Scan for the cell matching the given text and deliver its (X, Y) coordinate at center. 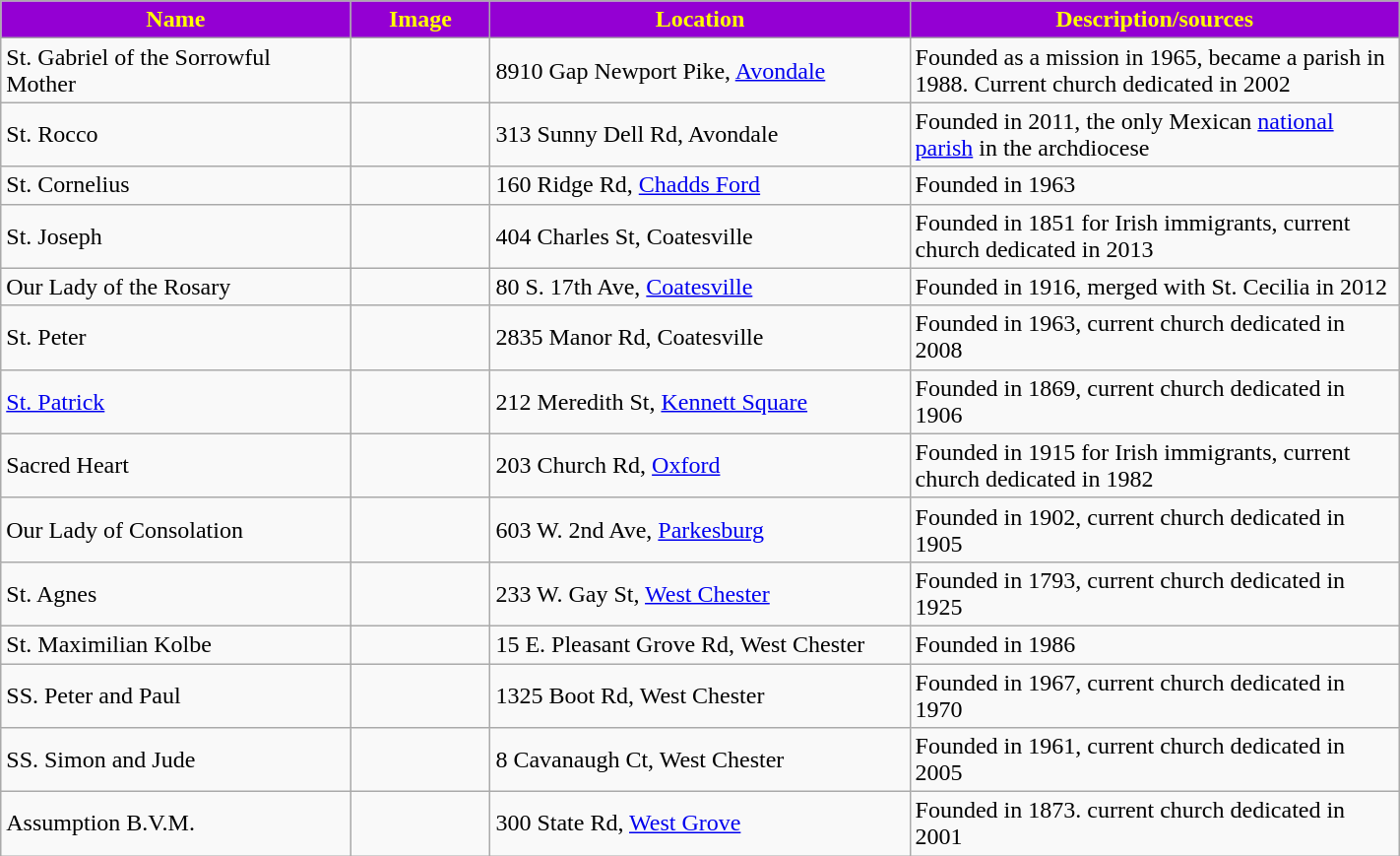
St. Rocco (175, 134)
404 Charles St, Coatesville (700, 236)
St. Cornelius (175, 185)
Sacred Heart (175, 465)
Location (700, 20)
Founded in 1793, current church dedicated in 1925 (1154, 593)
603 W. 2nd Ave, Parkesburg (700, 530)
Our Lady of Consolation (175, 530)
Description/sources (1154, 20)
Founded in 1986 (1154, 644)
Founded in 1963, current church dedicated in 2008 (1154, 337)
80 S. 17th Ave, Coatesville (700, 287)
300 State Rd, West Grove (700, 823)
SS. Simon and Jude (175, 760)
2835 Manor Rd, Coatesville (700, 337)
212 Meredith St, Kennett Square (700, 402)
St. Gabriel of the Sorrowful Mother (175, 71)
Founded as a mission in 1965, became a parish in 1988. Current church dedicated in 2002 (1154, 71)
1325 Boot Rd, West Chester (700, 695)
Founded in 1963 (1154, 185)
Name (175, 20)
Founded in 1916, merged with St. Cecilia in 2012 (1154, 287)
Founded in 1851 for Irish immigrants, current church dedicated in 2013 (1154, 236)
SS. Peter and Paul (175, 695)
Founded in 1967, current church dedicated in 1970 (1154, 695)
160 Ridge Rd, Chadds Ford (700, 185)
203 Church Rd, Oxford (700, 465)
Founded in 1869, current church dedicated in 1906 (1154, 402)
St. Peter (175, 337)
Assumption B.V.M. (175, 823)
St. Joseph (175, 236)
St. Agnes (175, 593)
313 Sunny Dell Rd, Avondale (700, 134)
Founded in 1873. current church dedicated in 2001 (1154, 823)
Image (420, 20)
8 Cavanaugh Ct, West Chester (700, 760)
15 E. Pleasant Grove Rd, West Chester (700, 644)
233 W. Gay St, West Chester (700, 593)
Founded in 1915 for Irish immigrants, current church dedicated in 1982 (1154, 465)
Founded in 2011, the only Mexican national parish in the archdiocese (1154, 134)
Our Lady of the Rosary (175, 287)
8910 Gap Newport Pike, Avondale (700, 71)
Founded in 1902, current church dedicated in 1905 (1154, 530)
Founded in 1961, current church dedicated in 2005 (1154, 760)
St. Patrick (175, 402)
St. Maximilian Kolbe (175, 644)
